Capture the cell that displays the provided text and extract its (X, Y) central coordinate. 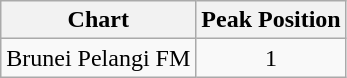
Chart (98, 20)
Peak Position (271, 20)
Brunei Pelangi FM (98, 58)
1 (271, 58)
